Search for the cell housing the specified text and yield its (X, Y) center coordinate. 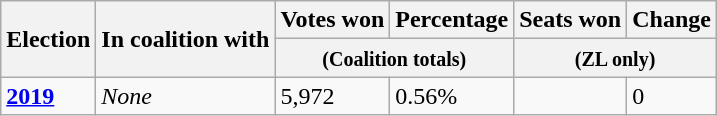
(Coalition totals) (394, 58)
2019 (48, 96)
None (186, 96)
Seats won (570, 20)
Change (672, 20)
In coalition with (186, 39)
0.56% (452, 96)
Votes won (332, 20)
5,972 (332, 96)
Election (48, 39)
0 (672, 96)
(ZL only) (616, 58)
Percentage (452, 20)
